Search for the cell housing the specified text and yield its (X, Y) center coordinate. 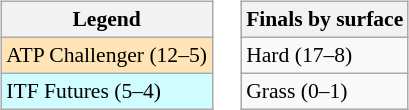
Grass (0–1) (324, 91)
ATP Challenger (12–5) (106, 55)
Legend (106, 20)
Hard (17–8) (324, 55)
ITF Futures (5–4) (106, 91)
Finals by surface (324, 20)
